Extract the (x, y) coordinate from the center of the cell holding the provided text.  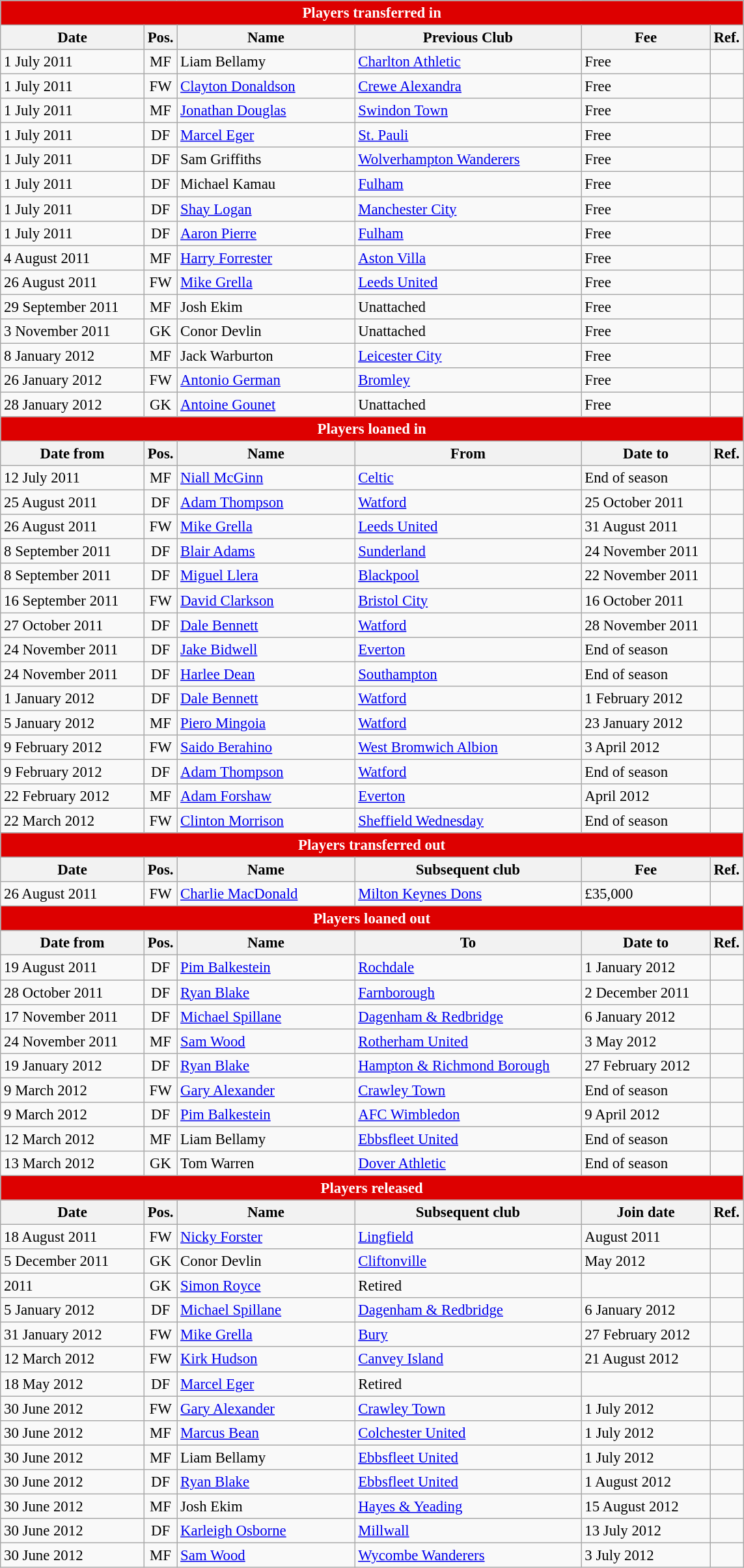
8 January 2012 (73, 356)
Leicester City (468, 356)
Clinton Morrison (266, 821)
18 August 2011 (73, 1237)
Farnborough (468, 992)
Harlee Dean (266, 674)
Antonio German (266, 380)
Bristol City (468, 600)
Cliftonville (468, 1261)
Wolverhampton Wanderers (468, 160)
Colchester United (468, 1433)
13 March 2012 (73, 1164)
Clayton Donaldson (266, 87)
Charlie MacDonald (266, 894)
Jake Bidwell (266, 649)
Lingfield (468, 1237)
Southampton (468, 674)
5 December 2011 (73, 1261)
22 February 2012 (73, 796)
4 August 2011 (73, 258)
28 October 2011 (73, 992)
St. Pauli (468, 135)
Milton Keynes Dons (468, 894)
21 August 2012 (646, 1360)
Charlton Athletic (468, 62)
Piero Mingoia (266, 723)
Niall McGinn (266, 478)
Players transferred out (372, 845)
Sam Griffiths (266, 160)
August 2011 (646, 1237)
West Bromwich Albion (468, 748)
From (468, 454)
Join date (646, 1212)
Nicky Forster (266, 1237)
Simon Royce (266, 1286)
Dover Athletic (468, 1164)
Millwall (468, 1531)
22 November 2011 (646, 576)
27 October 2011 (73, 625)
Players loaned in (372, 429)
Swindon Town (468, 111)
23 January 2012 (646, 723)
28 November 2011 (646, 625)
Players released (372, 1188)
Antoine Gounet (266, 404)
Tom Warren (266, 1164)
29 September 2011 (73, 307)
17 November 2011 (73, 1016)
3 November 2011 (73, 331)
AFC Wimbledon (468, 1115)
19 January 2012 (73, 1065)
3 April 2012 (646, 748)
Rochdale (468, 968)
May 2012 (646, 1261)
Players loaned out (372, 919)
Kirk Hudson (266, 1360)
25 October 2011 (646, 503)
Aston Villa (468, 258)
Bury (468, 1335)
31 January 2012 (73, 1335)
To (468, 944)
Miguel Llera (266, 576)
16 October 2011 (646, 600)
25 August 2011 (73, 503)
1 August 2012 (646, 1482)
15 August 2012 (646, 1506)
2011 (73, 1286)
April 2012 (646, 796)
Hayes & Yeading (468, 1506)
Shay Logan (266, 209)
9 April 2012 (646, 1115)
19 August 2011 (73, 968)
Celtic (468, 478)
Players transferred in (372, 13)
13 July 2012 (646, 1531)
26 January 2012 (73, 380)
Blair Adams (266, 552)
Hampton & Richmond Borough (468, 1065)
Rotherham United (468, 1041)
18 May 2012 (73, 1384)
Jonathan Douglas (266, 111)
Canvey Island (468, 1360)
2 December 2011 (646, 992)
£35,000 (646, 894)
3 May 2012 (646, 1041)
Crewe Alexandra (468, 87)
Sunderland (468, 552)
Bromley (468, 380)
Manchester City (468, 209)
Saido Berahino (266, 748)
Sheffield Wednesday (468, 821)
Wycombe Wanderers (468, 1555)
3 July 2012 (646, 1555)
1 February 2012 (646, 699)
Aaron Pierre (266, 233)
16 September 2011 (73, 600)
31 August 2011 (646, 527)
Previous Club (468, 38)
Marcus Bean (266, 1433)
Michael Kamau (266, 184)
Jack Warburton (266, 356)
Adam Forshaw (266, 796)
28 January 2012 (73, 404)
Harry Forrester (266, 258)
David Clarkson (266, 600)
Blackpool (468, 576)
Karleigh Osborne (266, 1531)
22 March 2012 (73, 821)
12 July 2011 (73, 478)
